Identify which cell holds the provided text, then report its (X, Y) central coordinate. 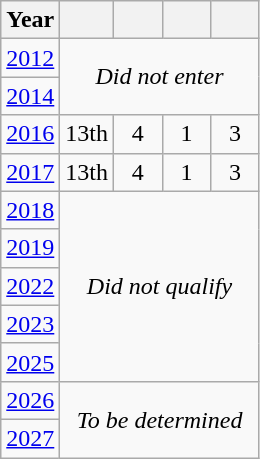
2027 (30, 438)
To be determined (160, 419)
2022 (30, 286)
Year (30, 20)
2026 (30, 400)
2016 (30, 134)
Did not enter (160, 77)
Did not qualify (160, 286)
2018 (30, 210)
2019 (30, 248)
2025 (30, 362)
2017 (30, 172)
2014 (30, 96)
2023 (30, 324)
2012 (30, 58)
